Provide the [x, y] coordinate of the cell's center where the given text is located.  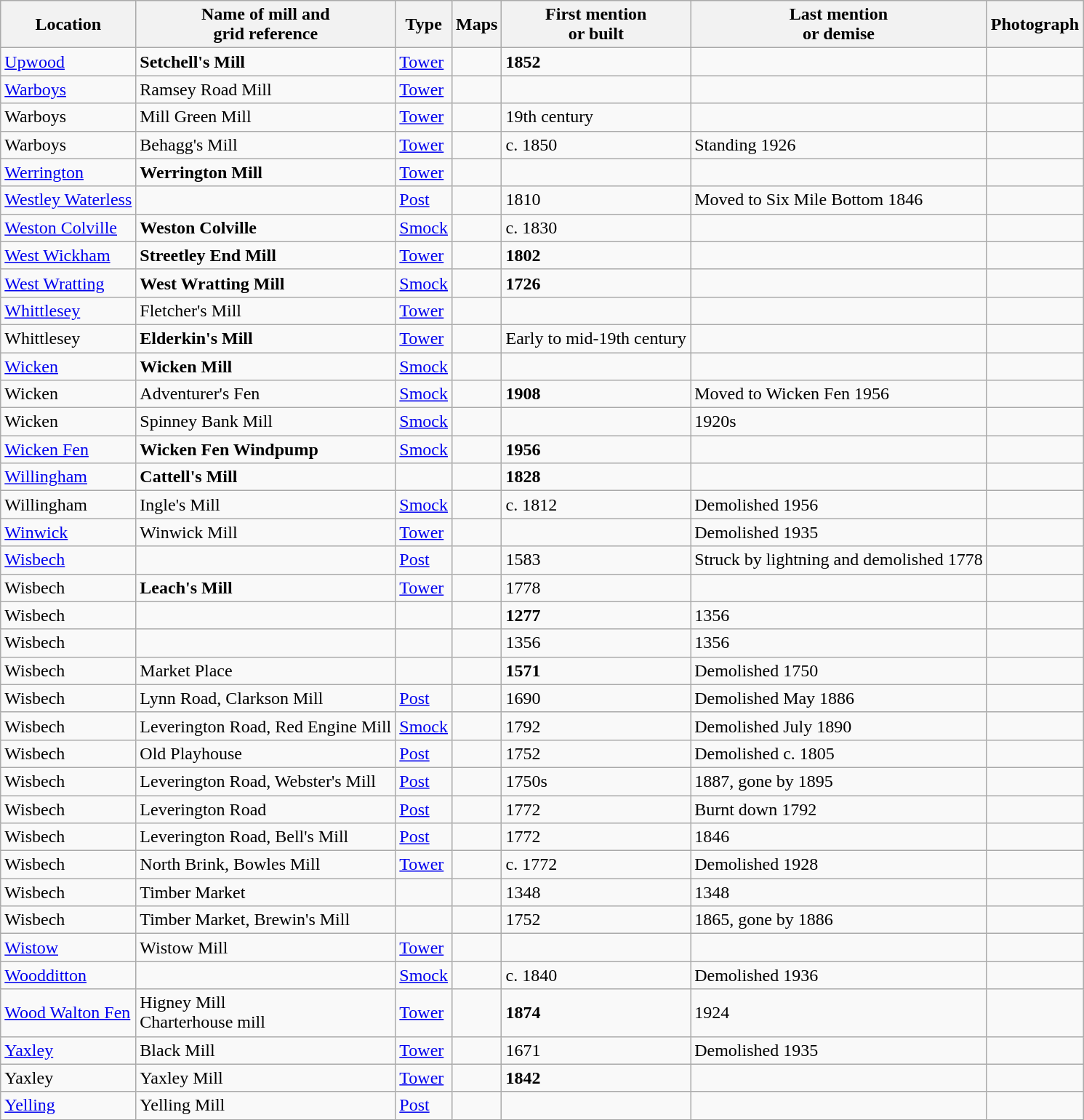
Burnt down 1792 [839, 809]
1874 [596, 1012]
Mill Green Mill [266, 117]
Leverington Road [266, 809]
Market Place [266, 671]
1828 [596, 477]
Higney MillCharterhouse mill [266, 1012]
Wicken Fen Windpump [266, 449]
Wood Walton Fen [68, 1012]
1908 [596, 394]
Last mention or demise [839, 25]
1277 [596, 615]
North Brink, Bowles Mill [266, 865]
Demolished July 1890 [839, 726]
Demolished 1750 [839, 671]
Spinney Bank Mill [266, 422]
Streetley End Mill [266, 255]
Setchell's Mill [266, 62]
c. 1850 [596, 145]
Adventurer's Fen [266, 394]
Yelling [68, 1105]
Standing 1926 [839, 145]
Timber Market, Brewin's Mill [266, 920]
1852 [596, 62]
Wistow [68, 948]
Werrington [68, 172]
Westley Waterless [68, 200]
1583 [596, 560]
Moved to Wicken Fen 1956 [839, 394]
Wicken Mill [266, 366]
Moved to Six Mile Bottom 1846 [839, 200]
Winwick Mill [266, 532]
1802 [596, 255]
1750s [596, 781]
Photograph [1035, 25]
Yaxley Mill [266, 1078]
Demolished c. 1805 [839, 753]
Leach's Mill [266, 588]
Type [424, 25]
1887, gone by 1895 [839, 781]
Old Playhouse [266, 753]
Leverington Road, Red Engine Mill [266, 726]
Demolished 1956 [839, 505]
1920s [839, 422]
Werrington Mill [266, 172]
1810 [596, 200]
c. 1812 [596, 505]
Cattell's Mill [266, 477]
Wistow Mill [266, 948]
Upwood [68, 62]
Yelling Mill [266, 1105]
Winwick [68, 532]
1726 [596, 283]
c. 1840 [596, 975]
Leverington Road, Bell's Mill [266, 837]
First mentionor built [596, 25]
Timber Market [266, 892]
Struck by lightning and demolished 1778 [839, 560]
Maps [477, 25]
1846 [839, 837]
Ramsey Road Mill [266, 89]
Behagg's Mill [266, 145]
West Wratting [68, 283]
Demolished 1936 [839, 975]
Black Mill [266, 1050]
Lynn Road, Clarkson Mill [266, 698]
Leverington Road, Webster's Mill [266, 781]
Elderkin's Mill [266, 338]
c. 1830 [596, 228]
Demolished 1928 [839, 865]
1956 [596, 449]
West Wickham [68, 255]
c. 1772 [596, 865]
1865, gone by 1886 [839, 920]
1690 [596, 698]
1924 [839, 1012]
Location [68, 25]
19th century [596, 117]
1671 [596, 1050]
1792 [596, 726]
1571 [596, 671]
Woodditton [68, 975]
Ingle's Mill [266, 505]
Wicken Fen [68, 449]
West Wratting Mill [266, 283]
1842 [596, 1078]
Demolished May 1886 [839, 698]
Fletcher's Mill [266, 311]
Name of mill andgrid reference [266, 25]
1778 [596, 588]
Early to mid-19th century [596, 338]
